Provide the (X, Y) coordinate of the cell's center where the given text is located.  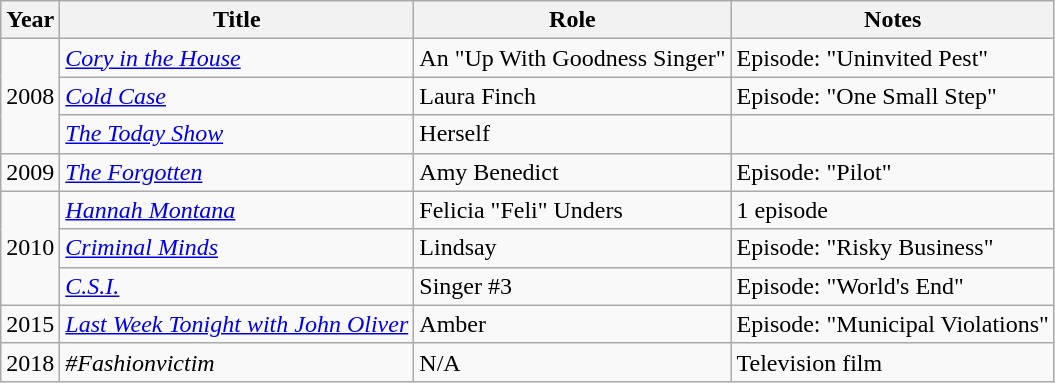
Singer #3 (572, 286)
Felicia "Feli" Unders (572, 210)
Episode: "World's End" (892, 286)
Episode: "Municipal Violations" (892, 324)
Episode: "Pilot" (892, 172)
Notes (892, 20)
2008 (30, 96)
Episode: "One Small Step" (892, 96)
Role (572, 20)
2015 (30, 324)
#Fashionvictim (237, 362)
2009 (30, 172)
An "Up With Goodness Singer" (572, 58)
Television film (892, 362)
Hannah Montana (237, 210)
1 episode (892, 210)
N/A (572, 362)
Herself (572, 134)
Criminal Minds (237, 248)
C.S.I. (237, 286)
Laura Finch (572, 96)
Lindsay (572, 248)
Cold Case (237, 96)
The Forgotten (237, 172)
Year (30, 20)
Episode: "Risky Business" (892, 248)
Cory in the House (237, 58)
The Today Show (237, 134)
Amber (572, 324)
2010 (30, 248)
Title (237, 20)
Amy Benedict (572, 172)
Last Week Tonight with John Oliver (237, 324)
2018 (30, 362)
Episode: "Uninvited Pest" (892, 58)
